Capture the cell that displays the provided text and extract its [X, Y] central coordinate. 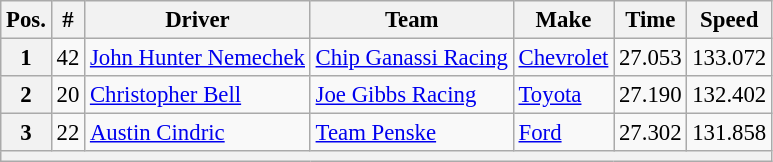
Austin Cindric [198, 133]
133.072 [730, 58]
Joe Gibbs Racing [412, 95]
Team Penske [412, 133]
42 [68, 58]
2 [26, 95]
Time [650, 20]
Chevrolet [563, 58]
Make [563, 20]
Pos. [26, 20]
Speed [730, 20]
Chip Ganassi Racing [412, 58]
3 [26, 133]
22 [68, 133]
Team [412, 20]
27.302 [650, 133]
1 [26, 58]
Ford [563, 133]
20 [68, 95]
131.858 [730, 133]
27.190 [650, 95]
27.053 [650, 58]
132.402 [730, 95]
Christopher Bell [198, 95]
John Hunter Nemechek [198, 58]
Driver [198, 20]
Toyota [563, 95]
# [68, 20]
